From the cell containing the given text, extract its center point as (X, Y) coordinate. 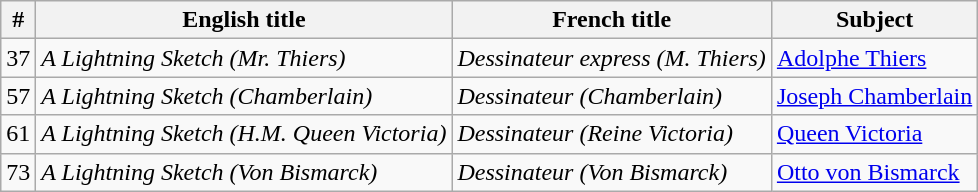
Joseph Chamberlain (874, 96)
73 (18, 172)
A Lightning Sketch (Chamberlain) (244, 96)
A Lightning Sketch (Mr. Thiers) (244, 58)
37 (18, 58)
Subject (874, 20)
English title (244, 20)
Dessinateur (Reine Victoria) (612, 134)
61 (18, 134)
Otto von Bismarck (874, 172)
Adolphe Thiers (874, 58)
Queen Victoria (874, 134)
A Lightning Sketch (Von Bismarck) (244, 172)
57 (18, 96)
# (18, 20)
French title (612, 20)
Dessinateur express (M. Thiers) (612, 58)
Dessinateur (Von Bismarck) (612, 172)
A Lightning Sketch (H.M. Queen Victoria) (244, 134)
Dessinateur (Chamberlain) (612, 96)
